Determine the (x, y) coordinate at the center of the cell enclosing the given text.  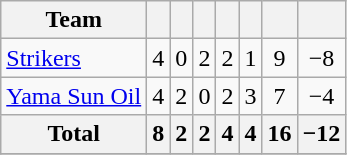
1 (250, 58)
Total (74, 134)
Yama Sun Oil (74, 96)
−12 (322, 134)
−8 (322, 58)
8 (158, 134)
16 (280, 134)
7 (280, 96)
9 (280, 58)
Team (74, 20)
3 (250, 96)
Strikers (74, 58)
−4 (322, 96)
